Capture the cell that displays the provided text and extract its [x, y] central coordinate. 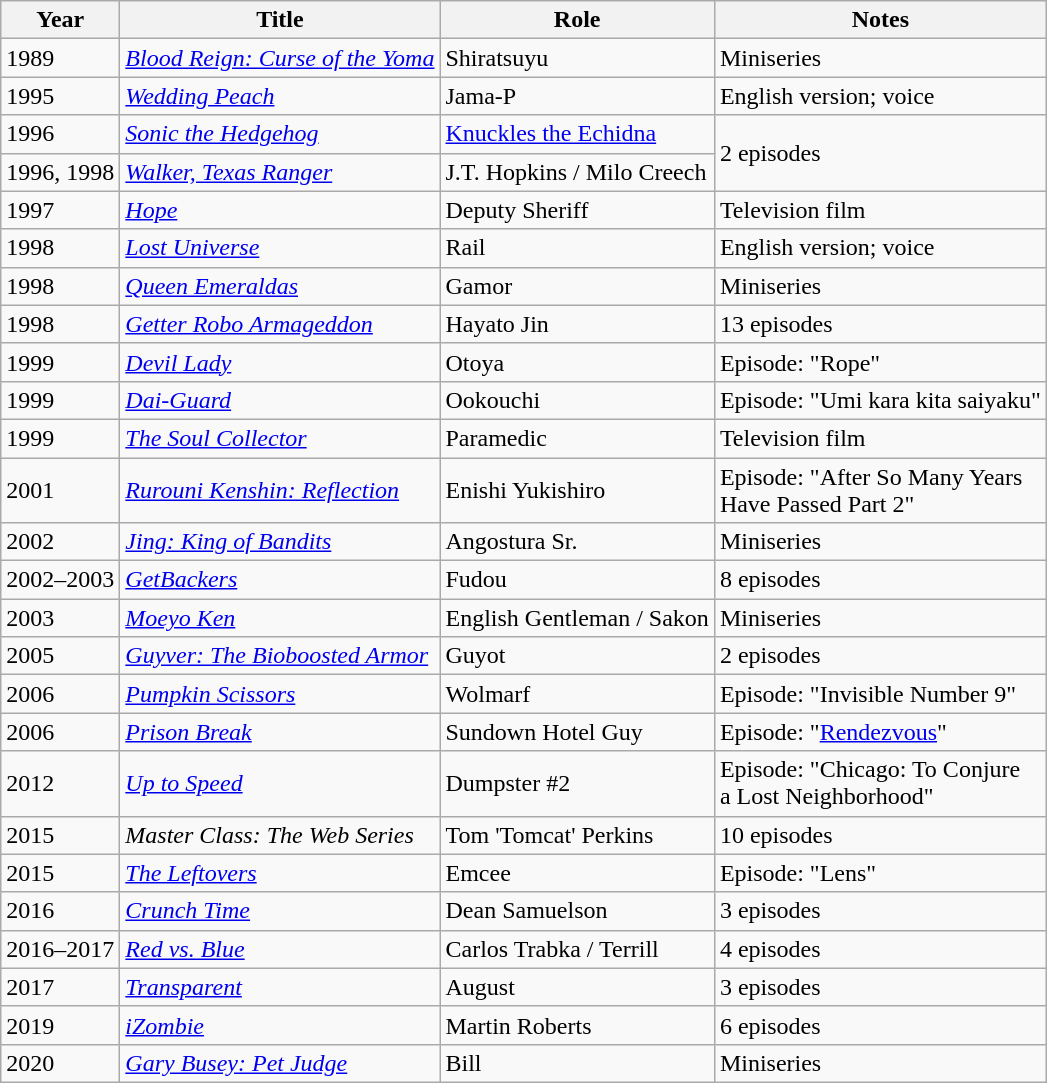
Hope [280, 210]
2012 [60, 784]
Master Class: The Web Series [280, 835]
Carlos Trabka / Terrill [577, 949]
Red vs. Blue [280, 949]
Episode: "Umi kara kita saiyaku" [880, 400]
Blood Reign: Curse of the Yoma [280, 58]
1989 [60, 58]
Rurouni Kenshin: Reflection [280, 490]
Knuckles the Echidna [577, 134]
2005 [60, 656]
Episode: "After So Many YearsHave Passed Part 2" [880, 490]
Title [280, 20]
1997 [60, 210]
August [577, 987]
2001 [60, 490]
Otoya [577, 362]
Dumpster #2 [577, 784]
Episode: "Lens" [880, 873]
2017 [60, 987]
Deputy Sheriff [577, 210]
Year [60, 20]
Up to Speed [280, 784]
1996, 1998 [60, 172]
4 episodes [880, 949]
The Soul Collector [280, 438]
Episode: "Rendezvous" [880, 732]
Tom 'Tomcat' Perkins [577, 835]
2020 [60, 1063]
Gary Busey: Pet Judge [280, 1063]
Dean Samuelson [577, 911]
Moeyo Ken [280, 618]
1996 [60, 134]
13 episodes [880, 324]
2002–2003 [60, 580]
Shiratsuyu [577, 58]
Dai-Guard [280, 400]
Emcee [577, 873]
Transparent [280, 987]
English Gentleman / Sakon [577, 618]
Rail [577, 248]
Sonic the Hedgehog [280, 134]
Wedding Peach [280, 96]
J.T. Hopkins / Milo Creech [577, 172]
2016–2017 [60, 949]
Episode: "Rope" [880, 362]
2002 [60, 542]
Getter Robo Armageddon [280, 324]
6 episodes [880, 1025]
Prison Break [280, 732]
Devil Lady [280, 362]
Crunch Time [280, 911]
Jing: King of Bandits [280, 542]
Bill [577, 1063]
GetBackers [280, 580]
Episode: "Invisible Number 9" [880, 694]
2016 [60, 911]
1995 [60, 96]
Hayato Jin [577, 324]
The Leftovers [280, 873]
Walker, Texas Ranger [280, 172]
10 episodes [880, 835]
Queen Emeraldas [280, 286]
Ookouchi [577, 400]
8 episodes [880, 580]
iZombie [280, 1025]
Enishi Yukishiro [577, 490]
Paramedic [577, 438]
Guyver: The Bioboosted Armor [280, 656]
Notes [880, 20]
2003 [60, 618]
Fudou [577, 580]
Lost Universe [280, 248]
Martin Roberts [577, 1025]
Episode: "Chicago: To Conjurea Lost Neighborhood" [880, 784]
Wolmarf [577, 694]
Guyot [577, 656]
Pumpkin Scissors [280, 694]
Gamor [577, 286]
2019 [60, 1025]
Angostura Sr. [577, 542]
Sundown Hotel Guy [577, 732]
Jama-P [577, 96]
Role [577, 20]
